Scan for the cell matching the given text and deliver its [X, Y] coordinate at center. 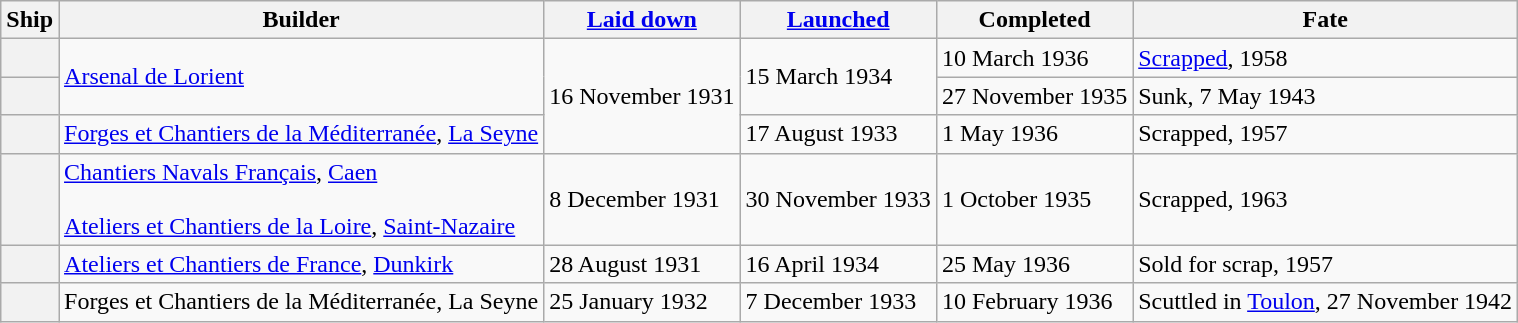
Completed [1034, 20]
15 March 1934 [838, 77]
28 August 1931 [642, 264]
1 May 1936 [1034, 134]
10 February 1936 [1034, 302]
Ship [30, 20]
Scuttled in Toulon, 27 November 1942 [1326, 302]
30 November 1933 [838, 199]
Scrapped, 1958 [1326, 58]
Sunk, 7 May 1943 [1326, 96]
Fate [1326, 20]
16 April 1934 [838, 264]
Scrapped, 1963 [1326, 199]
10 March 1936 [1034, 58]
25 May 1936 [1034, 264]
Laid down [642, 20]
Scrapped, 1957 [1326, 134]
17 August 1933 [838, 134]
Ateliers et Chantiers de France, Dunkirk [302, 264]
8 December 1931 [642, 199]
Builder [302, 20]
7 December 1933 [838, 302]
27 November 1935 [1034, 96]
Arsenal de Lorient [302, 77]
1 October 1935 [1034, 199]
16 November 1931 [642, 96]
Launched [838, 20]
Chantiers Navals Français, CaenAteliers et Chantiers de la Loire, Saint-Nazaire [302, 199]
Sold for scrap, 1957 [1326, 264]
25 January 1932 [642, 302]
